Detect which cell encompasses the target text, then output its (X, Y) center coordinate. 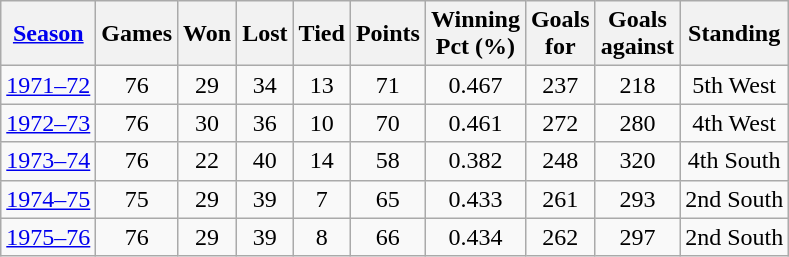
0.461 (475, 123)
1971–72 (48, 85)
Tied (322, 34)
Winning Pct (%) (475, 34)
1975–76 (48, 237)
0.433 (475, 199)
261 (560, 199)
218 (637, 85)
13 (322, 85)
0.434 (475, 237)
0.467 (475, 85)
237 (560, 85)
70 (388, 123)
1972–73 (48, 123)
4th South (734, 161)
30 (208, 123)
Points (388, 34)
Season (48, 34)
7 (322, 199)
75 (137, 199)
65 (388, 199)
Lost (265, 34)
4th West (734, 123)
Won (208, 34)
71 (388, 85)
293 (637, 199)
280 (637, 123)
1974–75 (48, 199)
272 (560, 123)
297 (637, 237)
320 (637, 161)
Games (137, 34)
34 (265, 85)
Goalsagainst (637, 34)
22 (208, 161)
5th West (734, 85)
Goalsfor (560, 34)
248 (560, 161)
58 (388, 161)
8 (322, 237)
0.382 (475, 161)
36 (265, 123)
14 (322, 161)
1973–74 (48, 161)
40 (265, 161)
Standing (734, 34)
66 (388, 237)
262 (560, 237)
10 (322, 123)
